Extract the [x, y] coordinate from the center of the cell holding the provided text.  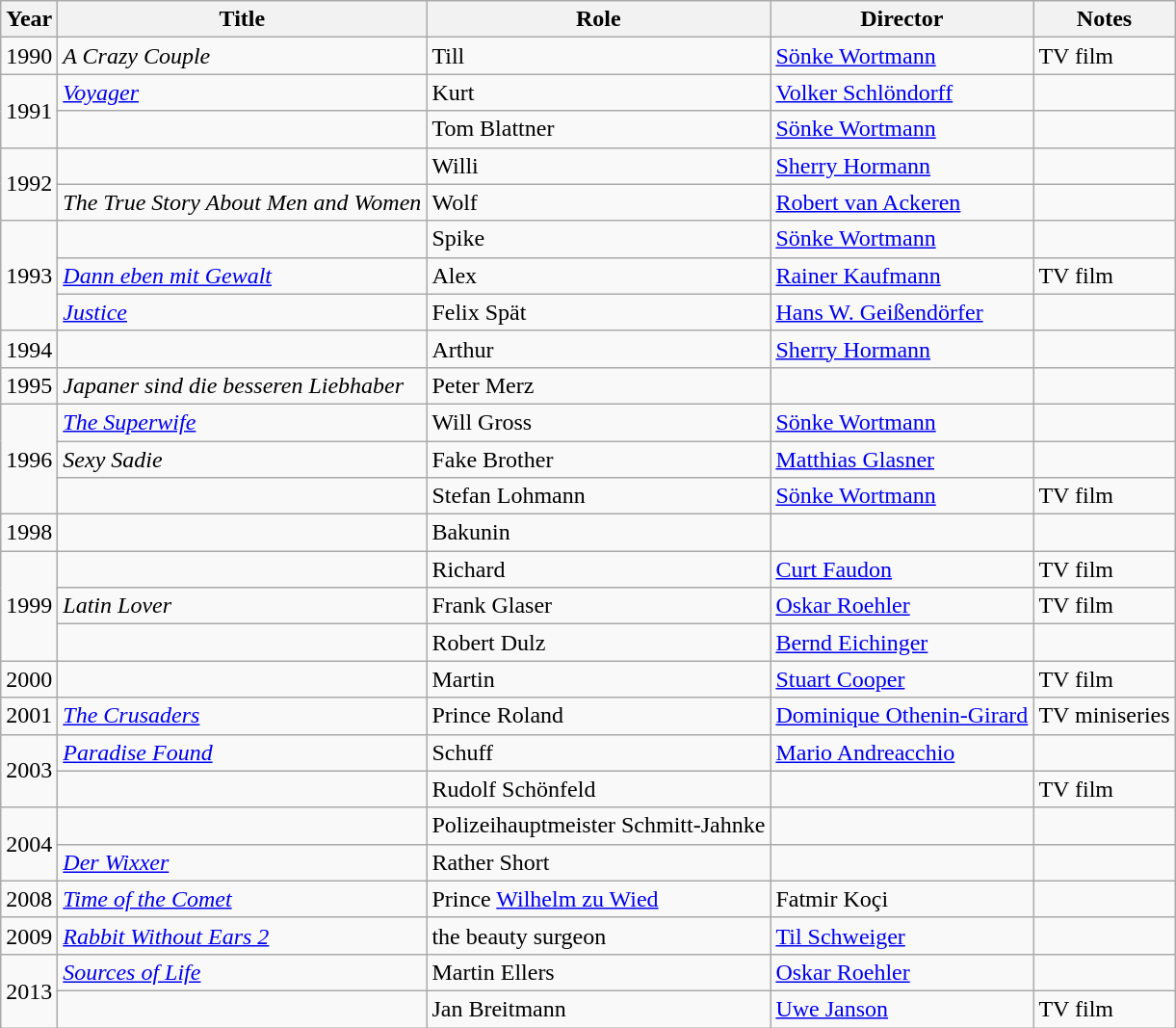
Prince Wilhelm zu Wied [599, 899]
1994 [29, 349]
2003 [29, 771]
A Crazy Couple [243, 56]
the beauty surgeon [599, 936]
Dann eben mit Gewalt [243, 276]
Robert van Ackeren [902, 202]
Spike [599, 239]
Curt Faudon [902, 569]
2000 [29, 679]
Jan Breitmann [599, 1009]
Martin Ellers [599, 972]
Alex [599, 276]
Sexy Sadie [243, 460]
The True Story About Men and Women [243, 202]
Stuart Cooper [902, 679]
TV miniseries [1104, 716]
Schuff [599, 752]
Fatmir Koçi [902, 899]
Till [599, 56]
Japaner sind die besseren Liebhaber [243, 385]
Tom Blattner [599, 129]
Willi [599, 166]
Polizeihauptmeister Schmitt-Jahnke [599, 826]
Latin Lover [243, 606]
Fake Brother [599, 460]
2009 [29, 936]
Hans W. Geißendörfer [902, 312]
Rather Short [599, 862]
Time of the Comet [243, 899]
Notes [1104, 19]
1992 [29, 184]
Will Gross [599, 422]
Rudolf Schönfeld [599, 789]
2008 [29, 899]
The Superwife [243, 422]
Rabbit Without Ears 2 [243, 936]
2004 [29, 844]
1995 [29, 385]
Prince Roland [599, 716]
Title [243, 19]
Peter Merz [599, 385]
Felix Spät [599, 312]
Paradise Found [243, 752]
Kurt [599, 92]
Justice [243, 312]
Til Schweiger [902, 936]
Arthur [599, 349]
1990 [29, 56]
Bakunin [599, 533]
Stefan Lohmann [599, 496]
1998 [29, 533]
Role [599, 19]
1991 [29, 111]
Richard [599, 569]
The Crusaders [243, 716]
1996 [29, 459]
Frank Glaser [599, 606]
Uwe Janson [902, 1009]
Director [902, 19]
Bernd Eichinger [902, 643]
Robert Dulz [599, 643]
2013 [29, 990]
Wolf [599, 202]
Voyager [243, 92]
Martin [599, 679]
Dominique Othenin-Girard [902, 716]
2001 [29, 716]
1999 [29, 606]
Volker Schlöndorff [902, 92]
Sources of Life [243, 972]
Year [29, 19]
Der Wixxer [243, 862]
Mario Andreacchio [902, 752]
Rainer Kaufmann [902, 276]
Matthias Glasner [902, 460]
1993 [29, 276]
